Provide the (X, Y) coordinate of the cell's center where the given text is located.  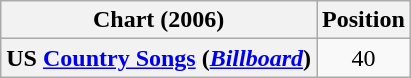
Position (364, 20)
40 (364, 58)
Chart (2006) (159, 20)
US Country Songs (Billboard) (159, 58)
